Provide the [x, y] coordinate of the cell's center where the given text is located.  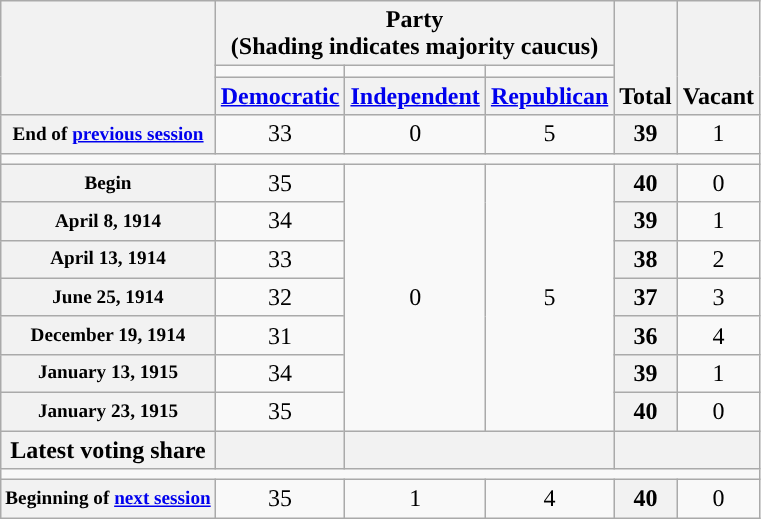
December 19, 1914 [108, 335]
January 13, 1915 [108, 373]
Begin [108, 183]
Independent [415, 96]
Vacant [718, 58]
Democratic [280, 96]
Republican [549, 96]
Latest voting share [108, 449]
Total [646, 58]
38 [646, 259]
Beginning of next session [108, 499]
31 [280, 335]
End of previous session [108, 134]
37 [646, 297]
June 25, 1914 [108, 297]
April 8, 1914 [108, 221]
2 [718, 259]
32 [280, 297]
Party (Shading indicates majority caucus) [414, 34]
36 [646, 335]
April 13, 1914 [108, 259]
3 [718, 297]
January 23, 1915 [108, 411]
